Provide the (X, Y) coordinate of the cell's center where the given text is located.  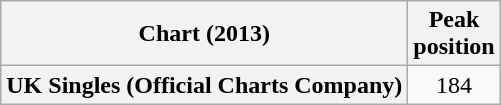
UK Singles (Official Charts Company) (204, 85)
Peakposition (454, 34)
Chart (2013) (204, 34)
184 (454, 85)
